From the cell containing the given text, extract its center point as [X, Y] coordinate. 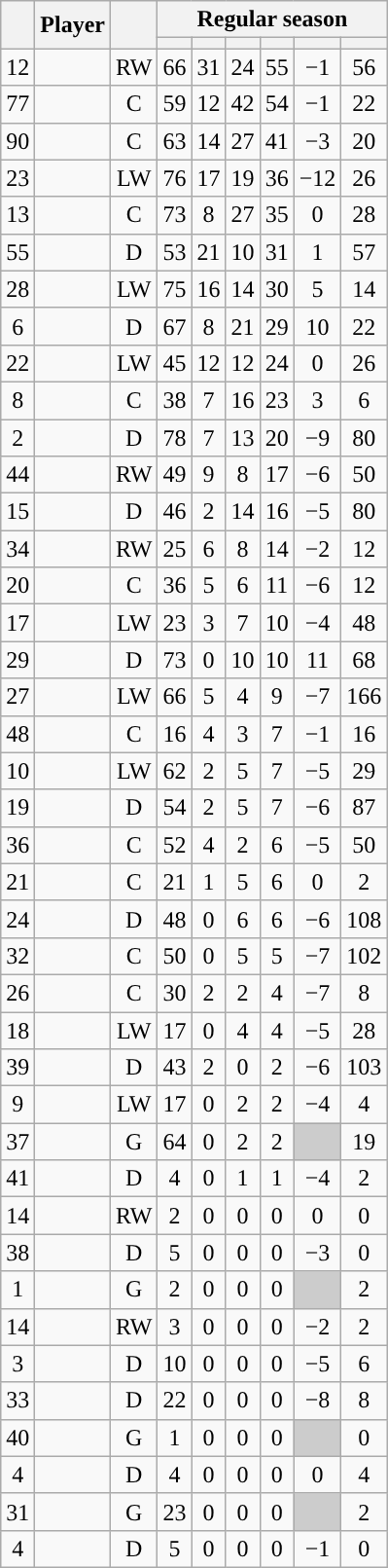
−9 [317, 437]
77 [18, 104]
25 [175, 549]
39 [18, 1068]
45 [175, 363]
90 [18, 141]
18 [18, 1031]
62 [175, 771]
43 [175, 1068]
53 [175, 252]
108 [364, 919]
37 [18, 1142]
35 [276, 215]
64 [175, 1142]
−8 [317, 1401]
44 [18, 475]
49 [175, 475]
46 [175, 512]
68 [364, 660]
33 [18, 1401]
102 [364, 956]
166 [364, 697]
103 [364, 1068]
75 [175, 289]
63 [175, 141]
42 [243, 104]
Regular season [272, 19]
40 [18, 1438]
32 [18, 956]
15 [18, 512]
67 [175, 326]
57 [364, 252]
76 [175, 178]
56 [364, 67]
34 [18, 549]
78 [175, 437]
87 [364, 808]
Player [73, 25]
59 [175, 104]
−12 [317, 178]
52 [175, 845]
